For the text-containing cell, return its midpoint in [x, y] coordinate format. 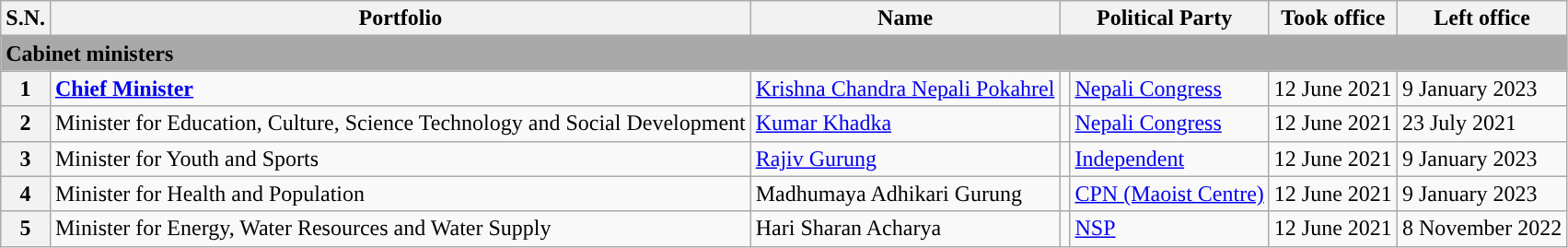
Took office [1333, 18]
Hari Sharan Acharya [905, 229]
CPN (Maoist Centre) [1169, 194]
Minister for Youth and Sports [400, 159]
S.N. [26, 18]
Name [905, 18]
4 [26, 194]
Madhumaya Adhikari Gurung [905, 194]
Independent [1169, 159]
2 [26, 124]
5 [26, 229]
Kumar Khadka [905, 124]
Portfolio [400, 18]
3 [26, 159]
NSP [1169, 229]
23 July 2021 [1481, 124]
Cabinet ministers [784, 53]
Left office [1481, 18]
Minister for Energy, Water Resources and Water Supply [400, 229]
8 November 2022 [1481, 229]
Minister for Health and Population [400, 194]
1 [26, 89]
Political Party [1164, 18]
Rajiv Gurung [905, 159]
Chief Minister [400, 89]
Minister for Education, Culture, Science Technology and Social Development [400, 124]
Krishna Chandra Nepali Pokahrel [905, 89]
